Extract the (X, Y) coordinate from the center of the cell holding the provided text.  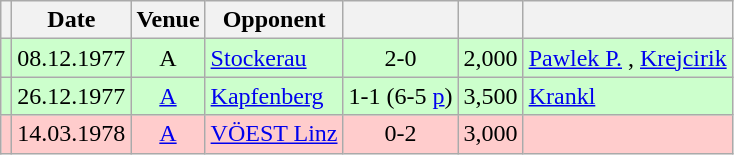
08.12.1977 (72, 58)
14.03.1978 (72, 134)
Pawlek P. , Krejcirik (628, 58)
Date (72, 20)
0-2 (400, 134)
VÖEST Linz (274, 134)
1-1 (6-5 p) (400, 96)
Krankl (628, 96)
3,000 (490, 134)
2-0 (400, 58)
Kapfenberg (274, 96)
2,000 (490, 58)
3,500 (490, 96)
Opponent (274, 20)
Stockerau (274, 58)
26.12.1977 (72, 96)
Venue (168, 20)
